Output the (X, Y) coordinate of the center of the cell containing the given text.  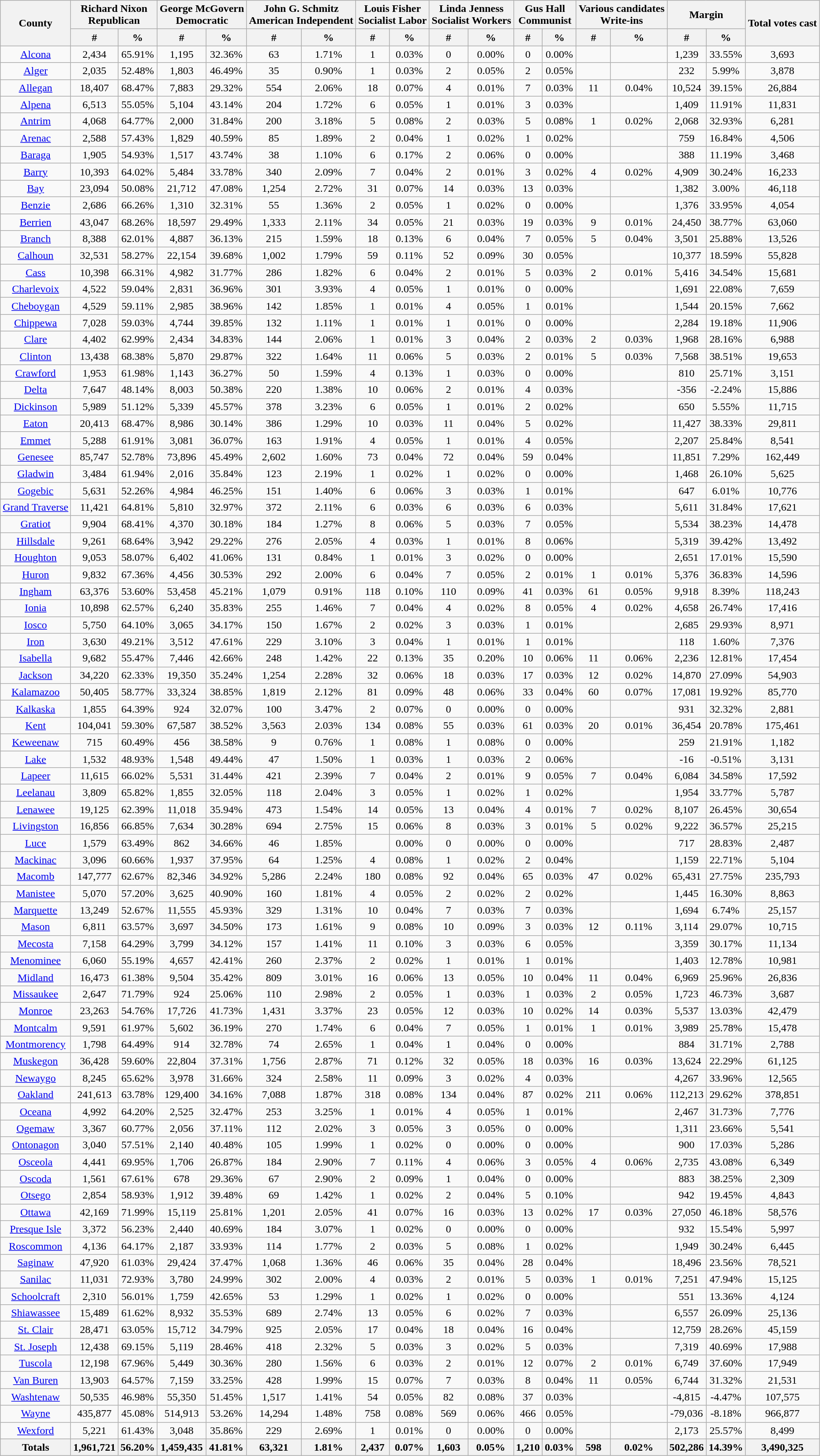
38.51% (726, 356)
5.99% (726, 71)
Marquette (36, 910)
43.14% (226, 105)
118,243 (783, 591)
25.06% (226, 994)
25.96% (726, 977)
38.58% (226, 742)
67,587 (182, 725)
68.38% (138, 356)
30.14% (226, 423)
758 (373, 1414)
Ogemaw (36, 1128)
1,759 (182, 1296)
Leelanau (36, 793)
180 (373, 877)
6,513 (94, 105)
Presque Isle (36, 1229)
502,286 (686, 1447)
Delta (36, 390)
32.47% (226, 1112)
3,512 (182, 642)
6.74% (726, 910)
0.91% (329, 591)
2,207 (686, 440)
7,158 (94, 944)
1.71% (329, 54)
104,041 (94, 725)
5,787 (783, 793)
5,750 (94, 625)
36.83% (726, 575)
3,697 (182, 927)
58.93% (138, 1195)
73 (373, 457)
29.93% (726, 625)
1.87% (329, 1095)
64.02% (138, 172)
29.32% (226, 88)
36.13% (226, 239)
Livingston (36, 826)
64.77% (138, 121)
884 (686, 1045)
Iosco (36, 625)
5,339 (182, 407)
17,454 (783, 658)
900 (686, 1145)
4,982 (182, 273)
2,686 (94, 205)
32.07% (226, 709)
Ingham (36, 591)
12,565 (783, 1078)
21.91% (726, 742)
1.91% (329, 440)
54 (373, 1397)
Calhoun (36, 256)
26.45% (726, 810)
38.33% (726, 423)
87 (528, 1095)
12,198 (94, 1363)
14,870 (686, 675)
17,592 (783, 776)
1,968 (686, 340)
5,870 (182, 356)
54.93% (138, 155)
3.07% (329, 1229)
John G. SchmitzAmerican Independent (301, 15)
36,454 (686, 725)
55.05% (138, 105)
29.07% (726, 927)
34.16% (226, 1095)
Sanilac (36, 1279)
63,060 (783, 222)
45.21% (226, 591)
6,240 (182, 608)
23 (373, 1011)
35.53% (226, 1313)
31.73% (726, 1112)
10,398 (94, 273)
322 (274, 356)
22.08% (726, 289)
0.76% (329, 742)
1,143 (182, 373)
Allegan (36, 88)
-4,815 (686, 1397)
1,798 (94, 1045)
2,985 (182, 306)
1.82% (329, 273)
25,157 (783, 910)
35.84% (226, 474)
9,904 (94, 524)
694 (274, 826)
1,403 (686, 960)
3,989 (686, 1028)
57.20% (138, 893)
15,590 (783, 558)
53 (274, 1296)
29.49% (226, 222)
54,903 (783, 675)
68.64% (138, 541)
2,487 (783, 843)
63.05% (138, 1330)
Isabella (36, 658)
53.26% (226, 1414)
1,579 (94, 843)
42.66% (226, 658)
4,657 (182, 960)
4,136 (94, 1246)
2,016 (182, 474)
18.59% (726, 256)
2.75% (329, 826)
6,749 (686, 1363)
13,624 (686, 1061)
5,119 (182, 1347)
64.81% (138, 508)
15,125 (783, 1279)
Dickinson (36, 407)
15,119 (182, 1212)
6,084 (686, 776)
1,431 (274, 1011)
13,492 (783, 541)
25.78% (726, 1028)
329 (274, 910)
7,659 (783, 289)
241,613 (94, 1095)
Lake (36, 759)
33 (528, 692)
62.67% (138, 877)
2.24% (329, 877)
1.61% (329, 927)
29.62% (726, 1095)
16,233 (783, 172)
66.85% (138, 826)
14.39% (726, 1447)
4,522 (94, 289)
15,681 (783, 273)
15,478 (783, 1028)
71.79% (138, 994)
25,136 (783, 1313)
61.97% (138, 1028)
1.64% (329, 356)
9,918 (686, 591)
1.31% (329, 910)
-2.24% (726, 390)
2,187 (182, 1246)
85 (274, 138)
29.22% (226, 541)
3,081 (182, 440)
Luce (36, 843)
17,081 (686, 692)
60.77% (138, 1128)
1,706 (182, 1162)
1,603 (449, 1447)
9,261 (94, 541)
10,898 (94, 608)
30.53% (226, 575)
1.11% (329, 323)
19,653 (783, 356)
473 (274, 810)
20.15% (726, 306)
52 (449, 256)
Mason (36, 927)
40.48% (226, 1145)
85,770 (783, 692)
-0.51% (726, 759)
61.91% (138, 440)
1.27% (329, 524)
5,484 (182, 172)
100 (274, 709)
129,400 (182, 1095)
33.78% (226, 172)
4,506 (783, 138)
66.31% (138, 273)
74 (274, 1045)
1,544 (686, 306)
19,125 (94, 810)
Branch (36, 239)
1,210 (528, 1447)
13,249 (94, 910)
Kalkaska (36, 709)
63.57% (138, 927)
5,449 (182, 1363)
67.96% (138, 1363)
34 (373, 222)
28 (528, 1262)
George McGovernDemocratic (202, 15)
47.94% (726, 1279)
10,715 (783, 927)
3.93% (329, 289)
32.31% (226, 205)
2.39% (329, 776)
Monroe (36, 1011)
26.87% (226, 1162)
23,094 (94, 188)
68.26% (138, 222)
3,809 (94, 793)
52.48% (138, 71)
2.69% (329, 1430)
30.28% (226, 826)
22,154 (182, 256)
7,319 (686, 1347)
42,479 (783, 1011)
3,372 (94, 1229)
9,591 (94, 1028)
Oceana (36, 1112)
5,319 (686, 541)
3,065 (182, 625)
61.03% (138, 1262)
215 (274, 239)
0.84% (329, 558)
46.49% (226, 71)
3,359 (686, 944)
6,349 (783, 1162)
0.20% (491, 658)
4,984 (182, 491)
340 (274, 172)
1,691 (686, 289)
15,886 (783, 390)
Kalamazoo (36, 692)
Gratiot (36, 524)
5,534 (686, 524)
1,905 (94, 155)
69.15% (138, 1347)
37.47% (226, 1262)
64 (274, 860)
41.73% (226, 1011)
2,467 (686, 1112)
2.28% (329, 675)
1.77% (329, 1246)
5,070 (94, 893)
33.93% (226, 1246)
456 (182, 742)
1,079 (274, 591)
1.40% (329, 491)
12,438 (94, 1347)
23.56% (726, 1262)
63.78% (138, 1095)
1,912 (182, 1195)
13,903 (94, 1380)
30,654 (783, 810)
810 (686, 373)
1,201 (274, 1212)
Crawford (36, 373)
71 (373, 1061)
30 (528, 256)
Berrien (36, 222)
45,159 (783, 1330)
17,988 (783, 1347)
17,621 (783, 508)
132 (274, 323)
1,068 (274, 1262)
Clinton (36, 356)
1,382 (686, 188)
26.74% (726, 608)
17.01% (726, 558)
Barry (36, 172)
Clare (36, 340)
11,134 (783, 944)
2,685 (686, 625)
Macomb (36, 877)
Totals (36, 1447)
11,555 (182, 910)
17,726 (182, 1011)
2,788 (783, 1045)
650 (686, 407)
5,997 (783, 1229)
62.57% (138, 608)
3,490,325 (783, 1447)
6,281 (783, 121)
27,050 (686, 1212)
66.26% (138, 205)
15,489 (94, 1313)
3,484 (94, 474)
37.31% (226, 1061)
3.01% (329, 977)
25.57% (726, 1430)
235,793 (783, 877)
35.94% (226, 810)
69.95% (138, 1162)
34.92% (226, 877)
112 (274, 1128)
28.16% (726, 340)
62.33% (138, 675)
-8.18% (726, 1414)
8,245 (94, 1078)
57.51% (138, 1145)
Shiawassee (36, 1313)
232 (686, 71)
17.03% (726, 1145)
34.54% (726, 273)
21 (449, 222)
Jackson (36, 675)
Montcalm (36, 1028)
31.32% (726, 1380)
428 (274, 1380)
34.17% (226, 625)
163 (274, 440)
37.60% (726, 1363)
1.46% (329, 608)
144 (274, 340)
123 (274, 474)
31 (373, 188)
Gus HallCommunist (545, 15)
St. Joseph (36, 1347)
7,446 (182, 658)
717 (686, 843)
1,239 (686, 54)
82 (449, 1397)
8,107 (686, 810)
65.91% (138, 54)
47,920 (94, 1262)
24.99% (226, 1279)
11,715 (783, 407)
St. Clair (36, 1330)
62.99% (138, 340)
37.11% (226, 1128)
200 (274, 121)
11,831 (783, 105)
45.93% (226, 910)
30.36% (226, 1363)
8,986 (182, 423)
5,537 (686, 1011)
13.36% (726, 1296)
421 (274, 776)
46.73% (726, 994)
60.49% (138, 742)
59.11% (138, 306)
49.44% (226, 759)
63 (274, 54)
2,000 (182, 121)
29,811 (783, 423)
71.99% (138, 1212)
13.03% (726, 1011)
1,182 (783, 742)
34.66% (226, 843)
173 (274, 927)
11,427 (686, 423)
4,267 (686, 1078)
3,040 (94, 1145)
2.74% (329, 1313)
31.77% (226, 273)
13,526 (783, 239)
12.81% (726, 658)
38.52% (226, 725)
1,311 (686, 1128)
3,978 (182, 1078)
25,215 (783, 826)
6,744 (686, 1380)
34,220 (94, 675)
28.26% (726, 1330)
0.12% (409, 1061)
Muskegon (36, 1061)
50.38% (226, 390)
32.93% (726, 121)
Roscommon (36, 1246)
Benzie (36, 205)
29,424 (182, 1262)
30.17% (726, 944)
1,409 (686, 105)
150 (274, 625)
286 (274, 273)
2,602 (274, 457)
3.25% (329, 1112)
32,531 (94, 256)
5,288 (94, 440)
Baraga (36, 155)
10,377 (686, 256)
39.15% (726, 88)
46,118 (783, 188)
Washtenaw (36, 1397)
689 (274, 1313)
52.26% (138, 491)
248 (274, 658)
58,576 (783, 1212)
38 (274, 155)
Louis FisherSocialist Labor (393, 15)
3.18% (329, 121)
378,851 (783, 1095)
8,932 (182, 1313)
59.03% (138, 323)
27.09% (726, 675)
114 (274, 1246)
Bay (36, 188)
569 (449, 1414)
31.66% (226, 1078)
7,662 (783, 306)
253 (274, 1112)
6,969 (686, 977)
3,625 (182, 893)
County (36, 23)
26,836 (783, 977)
3,096 (94, 860)
131 (274, 558)
2,284 (686, 323)
255 (274, 608)
Linda JennessSocialist Workers (471, 15)
7,028 (94, 323)
48.14% (138, 390)
47.08% (226, 188)
16,856 (94, 826)
2.58% (329, 1078)
34.50% (226, 927)
43.08% (726, 1162)
678 (182, 1179)
19.18% (726, 323)
932 (686, 1229)
5,810 (182, 508)
6,445 (783, 1246)
301 (274, 289)
22 (373, 658)
3,563 (274, 725)
41.81% (226, 1447)
58.07% (138, 558)
40.90% (226, 893)
-16 (686, 759)
22.29% (726, 1061)
1.38% (329, 390)
25.71% (726, 373)
42.65% (226, 1296)
39.42% (726, 541)
5,531 (182, 776)
204 (274, 105)
16,473 (94, 977)
931 (686, 709)
1,953 (94, 373)
2,236 (686, 658)
1,937 (182, 860)
66.02% (138, 776)
3,501 (686, 239)
Saginaw (36, 1262)
1,694 (686, 910)
1,803 (182, 71)
4,887 (182, 239)
8,863 (783, 893)
64.20% (138, 1112)
64.57% (138, 1380)
1.10% (329, 155)
58.77% (138, 692)
2,735 (686, 1162)
18,597 (182, 222)
64.49% (138, 1045)
107,575 (783, 1397)
7.29% (726, 457)
6,557 (686, 1313)
13,438 (94, 356)
6.01% (726, 491)
39.85% (226, 323)
270 (274, 1028)
53.60% (138, 591)
2,035 (94, 71)
26,884 (783, 88)
50 (274, 373)
43,047 (94, 222)
1,532 (94, 759)
55,828 (783, 256)
50,535 (94, 1397)
942 (686, 1195)
Ottawa (36, 1212)
2,854 (94, 1195)
11,851 (686, 457)
1.56% (329, 1363)
67.61% (138, 1179)
1,459,435 (182, 1447)
19,350 (182, 675)
18,496 (686, 1262)
Ontonagon (36, 1145)
2.87% (329, 1061)
68.41% (138, 524)
7,883 (182, 88)
67 (274, 1179)
31.44% (226, 776)
4,992 (94, 1112)
1,954 (686, 793)
4,054 (783, 205)
7,251 (686, 1279)
3,114 (686, 927)
925 (274, 1330)
65,431 (686, 877)
2,588 (94, 138)
7,159 (182, 1380)
Lapeer (36, 776)
3,367 (94, 1128)
175,461 (783, 725)
1,445 (686, 893)
38.77% (726, 222)
17,949 (783, 1363)
Various candidatesWrite-ins (622, 15)
157 (274, 944)
Alger (36, 71)
Margin (706, 15)
162,449 (783, 457)
2,309 (783, 1179)
36.96% (226, 289)
11,421 (94, 508)
4,068 (94, 121)
33.55% (726, 54)
Van Buren (36, 1380)
34.12% (226, 944)
554 (274, 88)
435,877 (94, 1414)
11.19% (726, 155)
1,333 (274, 222)
72 (449, 457)
45.57% (226, 407)
4,124 (783, 1296)
53,458 (182, 591)
16.84% (726, 138)
2.02% (329, 1128)
5,602 (182, 1028)
4,529 (94, 306)
Tuscola (36, 1363)
1,756 (274, 1061)
3,630 (94, 642)
2,651 (686, 558)
21,712 (182, 188)
52.67% (138, 910)
8,971 (783, 625)
15,712 (182, 1330)
19.92% (726, 692)
28.46% (226, 1347)
43.74% (226, 155)
105 (274, 1145)
24,450 (686, 222)
2,056 (182, 1128)
Newaygo (36, 1078)
35.83% (226, 608)
Arenac (36, 138)
60.66% (138, 860)
386 (274, 423)
61,125 (783, 1061)
23,263 (94, 1011)
61.98% (138, 373)
2,881 (783, 709)
-356 (686, 390)
5,221 (94, 1430)
302 (274, 1279)
Keweenaw (36, 742)
8,388 (94, 239)
Eaton (36, 423)
2.72% (329, 188)
1.67% (329, 625)
3.00% (726, 188)
19 (528, 222)
41.06% (226, 558)
Wayne (36, 1414)
32.97% (226, 508)
38.85% (226, 692)
42,169 (94, 1212)
69 (274, 1195)
61.43% (138, 1430)
151 (274, 491)
2.98% (329, 994)
2,437 (373, 1447)
1,310 (182, 205)
3,780 (182, 1279)
Oscoda (36, 1179)
65 (528, 877)
Genesee (36, 457)
Houghton (36, 558)
46.98% (138, 1397)
63,321 (274, 1447)
Alpena (36, 105)
11,031 (94, 1279)
1,961,721 (94, 1447)
25.81% (226, 1212)
56.20% (138, 1447)
81 (373, 692)
85,747 (94, 457)
Wexford (36, 1430)
42.41% (226, 960)
7,776 (783, 1112)
36,428 (94, 1061)
Chippewa (36, 323)
2,068 (686, 121)
Grand Traverse (36, 508)
33.95% (726, 205)
7,568 (686, 356)
1.54% (329, 810)
34.58% (726, 776)
Antrim (36, 121)
6,402 (182, 558)
Ionia (36, 608)
34.79% (226, 1330)
Montmorency (36, 1045)
9,682 (94, 658)
388 (686, 155)
55,350 (182, 1397)
259 (686, 742)
292 (274, 575)
36.57% (726, 826)
418 (274, 1347)
28,471 (94, 1330)
759 (686, 138)
5,416 (686, 273)
5,625 (783, 474)
25.84% (726, 440)
12.78% (726, 960)
2,647 (94, 994)
72.93% (138, 1279)
Manistee (36, 893)
1,829 (182, 138)
8,003 (182, 390)
-79,036 (686, 1414)
Cheboygan (36, 306)
92 (449, 877)
51.12% (138, 407)
4,370 (182, 524)
1,195 (182, 54)
Richard NixonRepublican (114, 15)
4,441 (94, 1162)
715 (94, 742)
3.23% (329, 407)
28.83% (726, 843)
8,499 (783, 1430)
1,548 (182, 759)
73,896 (182, 457)
17,416 (783, 608)
142 (274, 306)
34.83% (226, 340)
35.42% (226, 977)
-4.47% (726, 1397)
45.49% (226, 457)
33.25% (226, 1380)
60 (593, 692)
Missaukee (36, 994)
56.01% (138, 1296)
4,843 (783, 1195)
914 (182, 1045)
26.10% (726, 474)
5,376 (686, 575)
514,913 (182, 1414)
Huron (36, 575)
3,687 (783, 994)
40.59% (226, 138)
29.36% (226, 1179)
7,376 (783, 642)
46.18% (726, 1212)
50,405 (94, 692)
45.08% (138, 1414)
49.21% (138, 642)
30.18% (226, 524)
67.36% (138, 575)
9,832 (94, 575)
3,131 (783, 759)
36.27% (226, 373)
11,615 (94, 776)
2,525 (182, 1112)
3.47% (329, 709)
3,048 (182, 1430)
160 (274, 893)
4,658 (686, 608)
8,541 (783, 440)
26.09% (726, 1313)
9,504 (182, 977)
54.76% (138, 1011)
260 (274, 960)
64.17% (138, 1246)
6,811 (94, 927)
Gladwin (36, 474)
27.75% (726, 877)
862 (182, 843)
10,981 (783, 960)
2,831 (182, 289)
Iron (36, 642)
20 (593, 725)
32.78% (226, 1045)
1,159 (686, 860)
2.03% (329, 725)
23.66% (726, 1128)
52.78% (138, 457)
1,723 (686, 994)
3,693 (783, 54)
9,053 (94, 558)
2,140 (182, 1145)
Alcona (36, 54)
378 (274, 407)
57.43% (138, 138)
3,799 (182, 944)
Midland (36, 977)
39.48% (226, 1195)
372 (274, 508)
10,776 (783, 491)
22.71% (726, 860)
2,173 (686, 1430)
1.25% (329, 860)
3,878 (783, 71)
14,596 (783, 575)
1,819 (274, 692)
0.90% (329, 71)
5,541 (783, 1128)
8.39% (726, 591)
38.23% (726, 524)
37.95% (226, 860)
29.87% (226, 356)
32.05% (226, 793)
19.45% (726, 1195)
9,222 (686, 826)
38.25% (726, 1179)
1,561 (94, 1179)
64.10% (138, 625)
4,909 (686, 172)
Kent (36, 725)
33.77% (726, 793)
4,456 (182, 575)
20,413 (94, 423)
58.27% (138, 256)
883 (686, 1179)
36.19% (226, 1028)
280 (274, 1363)
61.94% (138, 474)
33.96% (726, 1078)
1,468 (686, 474)
Menominee (36, 960)
2.19% (329, 474)
11,906 (783, 323)
2,440 (182, 1229)
112,213 (686, 1095)
48.93% (138, 759)
1,949 (686, 1246)
2.65% (329, 1045)
Mecosta (36, 944)
59.60% (138, 1061)
25.88% (726, 239)
22,804 (182, 1061)
Charlevoix (36, 289)
14,478 (783, 524)
5,631 (94, 491)
65.62% (138, 1078)
4,744 (182, 323)
62.01% (138, 239)
18,407 (94, 88)
0.17% (409, 155)
1.89% (329, 138)
50.08% (138, 188)
38.96% (226, 306)
32.36% (226, 54)
Mackinac (36, 860)
61.38% (138, 977)
1,376 (686, 205)
35.24% (226, 675)
2.37% (329, 960)
Emmet (36, 440)
64.39% (138, 709)
Schoolcraft (36, 1296)
16.30% (726, 893)
Total votes cast (783, 23)
20.78% (726, 725)
2.12% (329, 692)
276 (274, 541)
65.82% (138, 793)
63,376 (94, 591)
36.07% (226, 440)
147,777 (94, 877)
31.71% (726, 1045)
647 (686, 491)
466 (528, 1414)
55.47% (138, 658)
61.62% (138, 1313)
598 (593, 1447)
966,877 (783, 1414)
3,151 (783, 373)
3,942 (182, 541)
37 (528, 1397)
59.30% (138, 725)
78,521 (783, 1262)
5.55% (726, 407)
211 (593, 1095)
Otsego (36, 1195)
46.25% (226, 491)
10,393 (94, 172)
3,468 (783, 155)
48 (449, 692)
Osceola (36, 1162)
5,611 (686, 508)
2,310 (94, 1296)
2.04% (329, 793)
14,294 (274, 1414)
64.29% (138, 944)
1,002 (274, 256)
5,989 (94, 407)
551 (686, 1296)
7,647 (94, 390)
1.50% (329, 759)
1.48% (329, 1414)
11.91% (726, 105)
2.09% (329, 172)
220 (274, 390)
6,060 (94, 960)
809 (274, 977)
1.74% (329, 1028)
59.04% (138, 289)
32.32% (726, 709)
15.54% (726, 1229)
63.49% (138, 843)
Lenawee (36, 810)
12,759 (686, 1330)
Gogebic (36, 491)
Hillsdale (36, 541)
35.86% (226, 1430)
7,088 (274, 1095)
Oakland (36, 1095)
51.45% (226, 1397)
2.32% (329, 1347)
4,402 (94, 340)
10,524 (686, 88)
55.19% (138, 960)
1.79% (329, 256)
7,634 (182, 826)
39.68% (226, 256)
3.10% (329, 642)
21,531 (783, 1380)
6,988 (783, 340)
324 (274, 1078)
62.39% (138, 810)
82,346 (182, 877)
11,018 (182, 810)
47.61% (226, 642)
56.23% (138, 1229)
1.72% (329, 105)
Cass (36, 273)
318 (373, 1095)
3.37% (329, 1011)
33,324 (182, 692)
